Extract the [x, y] coordinate from the center of the cell holding the provided text.  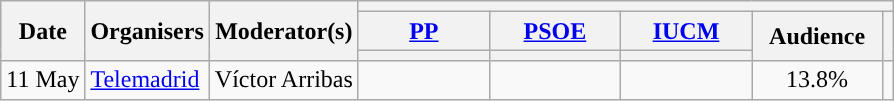
Organisers [147, 31]
Date [43, 31]
Telemadrid [147, 80]
11 May [43, 80]
13.8% [818, 80]
PSOE [554, 31]
IUCM [686, 31]
Víctor Arribas [284, 80]
Moderator(s) [284, 31]
PP [424, 31]
Audience [818, 36]
